Capture the cell that displays the provided text and extract its [x, y] central coordinate. 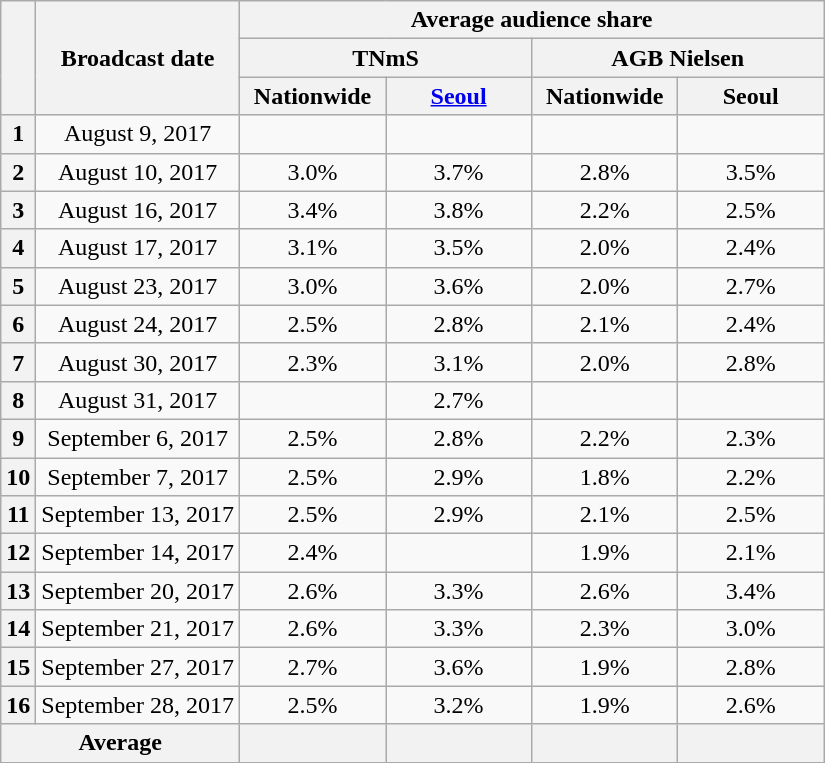
Broadcast date [138, 58]
August 24, 2017 [138, 324]
8 [18, 400]
11 [18, 515]
3.7% [459, 172]
3.8% [459, 210]
3.2% [459, 705]
Average audience share [532, 20]
16 [18, 705]
September 27, 2017 [138, 667]
3 [18, 210]
September 20, 2017 [138, 591]
Average [120, 743]
August 31, 2017 [138, 400]
4 [18, 248]
August 17, 2017 [138, 248]
9 [18, 438]
September 14, 2017 [138, 553]
5 [18, 286]
September 6, 2017 [138, 438]
August 10, 2017 [138, 172]
7 [18, 362]
August 30, 2017 [138, 362]
August 16, 2017 [138, 210]
10 [18, 477]
September 21, 2017 [138, 629]
1 [18, 134]
August 23, 2017 [138, 286]
1.8% [605, 477]
6 [18, 324]
August 9, 2017 [138, 134]
14 [18, 629]
2 [18, 172]
September 13, 2017 [138, 515]
September 28, 2017 [138, 705]
12 [18, 553]
13 [18, 591]
September 7, 2017 [138, 477]
TNmS [386, 58]
AGB Nielsen [678, 58]
15 [18, 667]
